Pinpoint the cell where the given text exists, returning its [X, Y] midpoint coordinate. 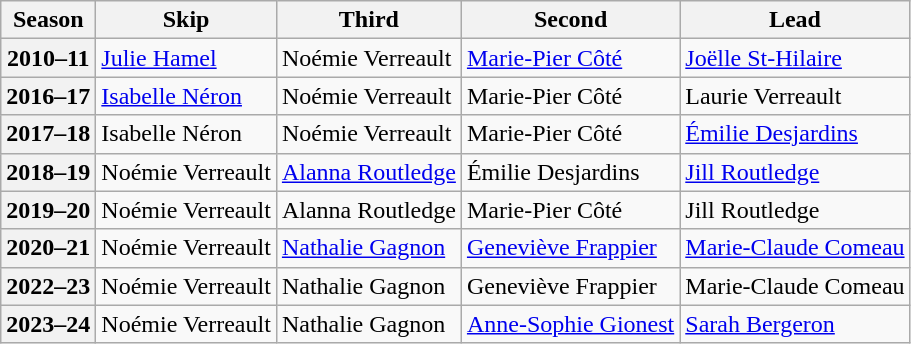
Joëlle St-Hilaire [795, 58]
Julie Hamel [186, 58]
2017–18 [48, 134]
Lead [795, 20]
Sarah Bergeron [795, 324]
Third [368, 20]
Laurie Verreault [795, 96]
2016–17 [48, 96]
2020–21 [48, 248]
2023–24 [48, 324]
2022–23 [48, 286]
Second [570, 20]
2019–20 [48, 210]
Anne-Sophie Gionest [570, 324]
Season [48, 20]
2010–11 [48, 58]
Skip [186, 20]
2018–19 [48, 172]
